Return the (X, Y) coordinate for the center point of the cell that contains the specified text.  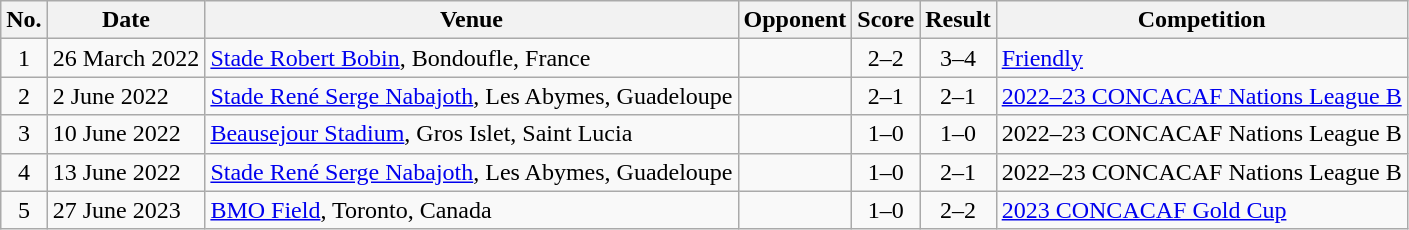
2 (24, 96)
Stade Robert Bobin, Bondoufle, France (472, 58)
Beausejour Stadium, Gros Islet, Saint Lucia (472, 134)
Date (126, 20)
Opponent (795, 20)
Score (886, 20)
3–4 (958, 58)
Result (958, 20)
Competition (1202, 20)
Venue (472, 20)
1 (24, 58)
2 June 2022 (126, 96)
5 (24, 210)
BMO Field, Toronto, Canada (472, 210)
13 June 2022 (126, 172)
4 (24, 172)
Friendly (1202, 58)
3 (24, 134)
26 March 2022 (126, 58)
10 June 2022 (126, 134)
No. (24, 20)
27 June 2023 (126, 210)
2023 CONCACAF Gold Cup (1202, 210)
